Output the (X, Y) coordinate of the center of the cell containing the given text.  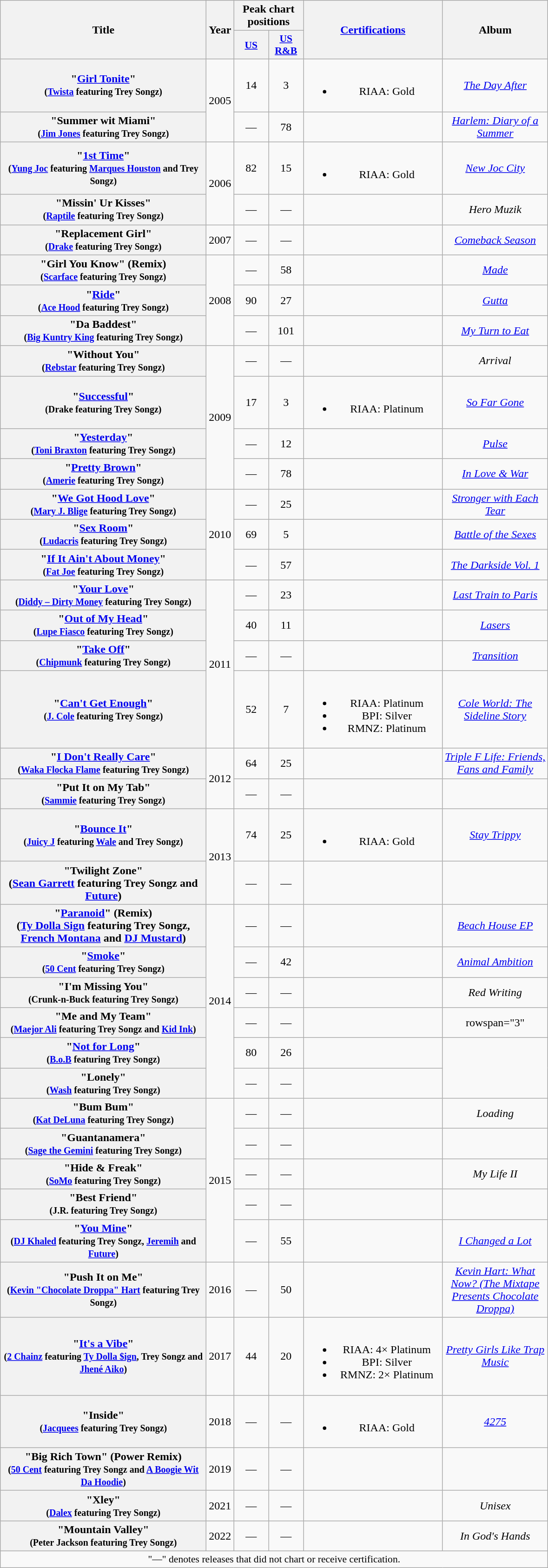
"Sex Room"(Ludacris featuring Trey Songz) (103, 535)
In Love & War (495, 474)
"Pretty Brown"(Amerie featuring Trey Songz) (103, 474)
2005 (220, 100)
"Best Friend"(J.R. featuring Trey Songz) (103, 1204)
57 (286, 565)
"Me and My Team"(Maejor Ali featuring Trey Songz and Kid Ink) (103, 1023)
"Girl Tonite"(Twista featuring Trey Songz) (103, 86)
"You Mine"(DJ Khaled featuring Trey Songz, Jeremih and Future) (103, 1241)
Pulse (495, 444)
"Put It on My Tab"(Sammie featuring Trey Songz) (103, 793)
In God's Hands (495, 1535)
Animal Ambition (495, 962)
"Xley"(Dalex featuring Trey Songz) (103, 1506)
82 (251, 168)
"Lonely"(Wash featuring Trey Songz) (103, 1083)
12 (286, 444)
2011 (220, 664)
"Girl You Know" (Remix)(Scarface featuring Trey Songz) (103, 270)
52 (251, 710)
2009 (220, 417)
"Not for Long"(B.o.B featuring Trey Songz) (103, 1053)
Cole World: The Sideline Story (495, 710)
69 (251, 535)
2016 (220, 1290)
"Mountain Valley"(Peter Jackson featuring Trey Songz) (103, 1535)
I Changed a Lot (495, 1241)
14 (251, 86)
Transition (495, 656)
"Missin' Ur Kisses"(Raptile featuring Trey Songz) (103, 209)
"Ride"(Ace Hood featuring Trey Songz) (103, 300)
Lasers (495, 625)
Kevin Hart: What Now? (The Mixtape Presents Chocolate Droppa) (495, 1290)
"I Don't Really Care"(Waka Flocka Flame featuring Trey Songz) (103, 764)
My Turn to Eat (495, 330)
2010 (220, 535)
"Hide & Freak"(SoMo featuring Trey Songz) (103, 1174)
Battle of the Sexes (495, 535)
42 (286, 962)
Made (495, 270)
Gutta (495, 300)
Red Writing (495, 992)
The Day After (495, 86)
"Da Baddest"(Big Kuntry King featuring Trey Songz) (103, 330)
Beach House EP (495, 925)
Loading (495, 1113)
64 (251, 764)
Triple F Life: Friends, Fans and Family (495, 764)
2021 (220, 1506)
Title (103, 30)
58 (286, 270)
55 (286, 1241)
2018 (220, 1421)
15 (286, 168)
"Can't Get Enough"(J. Cole featuring Trey Songz) (103, 710)
27 (286, 300)
"If It Ain't About Money"(Fat Joe featuring Trey Songz) (103, 565)
Year (220, 30)
90 (251, 300)
"Take Off"(Chipmunk featuring Trey Songz) (103, 656)
"Big Rich Town" (Power Remix)(50 Cent featuring Trey Songz and A Boogie Wit Da Hoodie) (103, 1469)
"Bounce It"(Juicy J featuring Wale and Trey Songz) (103, 835)
50 (286, 1290)
"We Got Hood Love"(Mary J. Blige featuring Trey Songz) (103, 504)
"Paranoid" (Remix)(Ty Dolla Sign featuring Trey Songz, French Montana and DJ Mustard) (103, 925)
4275 (495, 1421)
2022 (220, 1535)
Comeback Season (495, 240)
"—" denotes releases that did not chart or receive certification. (274, 1559)
My Life II (495, 1174)
2007 (220, 240)
"1st Time"(Yung Joc featuring Marques Houston and Trey Songz) (103, 168)
"Inside"(Jacquees featuring Trey Songz) (103, 1421)
"It's a Vibe"(2 Chainz featuring Ty Dolla $ign, Trey Songz and Jhené Aiko) (103, 1356)
Arrival (495, 361)
Stay Trippy (495, 835)
So Far Gone (495, 402)
17 (251, 402)
11 (286, 625)
44 (251, 1356)
"Out of My Head"(Lupe Fiasco featuring Trey Songz) (103, 625)
7 (286, 710)
80 (251, 1053)
RIAA: PlatinumBPI: SilverRMNZ: Platinum (373, 710)
USR&B (286, 45)
Stronger with Each Tear (495, 504)
"Your Love"(Diddy – Dirty Money featuring Trey Songz) (103, 595)
Peak chart positions (269, 16)
"Bum Bum"(Kat DeLuna featuring Trey Songz) (103, 1113)
RIAA: 4× PlatinumBPI: SilverRMNZ: 2× Platinum (373, 1356)
Pretty Girls Like Trap Music (495, 1356)
Last Train to Paris (495, 595)
20 (286, 1356)
"Smoke"(50 Cent featuring Trey Songz) (103, 962)
"Without You"(Rebstar featuring Trey Songz) (103, 361)
Hero Muzik (495, 209)
2008 (220, 300)
Album (495, 30)
"I'm Missing You"(Crunk-n-Buck featuring Trey Songz) (103, 992)
"Successful"(Drake featuring Trey Songz) (103, 402)
26 (286, 1053)
2012 (220, 778)
"Push It on Me"(Kevin "Chocolate Droppa" Hart featuring Trey Songz) (103, 1290)
The Darkside Vol. 1 (495, 565)
2013 (220, 857)
New Joc City (495, 168)
"Twilight Zone"(Sean Garrett featuring Trey Songz and Future) (103, 883)
101 (286, 330)
"Replacement Girl"(Drake featuring Trey Songz) (103, 240)
"Summer wit Miami"(Jim Jones featuring Trey Songz) (103, 126)
Certifications (373, 30)
Unisex (495, 1506)
2019 (220, 1469)
"Yesterday"(Toni Braxton featuring Trey Songz) (103, 444)
23 (286, 595)
RIAA: Platinum (373, 402)
Harlem: Diary of a Summer (495, 126)
2015 (220, 1180)
2014 (220, 1001)
74 (251, 835)
2006 (220, 183)
"Guantanamera"(Sage the Gemini featuring Trey Songz) (103, 1144)
rowspan="3" (495, 1023)
2017 (220, 1356)
5 (286, 535)
40 (251, 625)
US (251, 45)
